Determine the [x, y] coordinate at the center of the cell enclosing the given text.  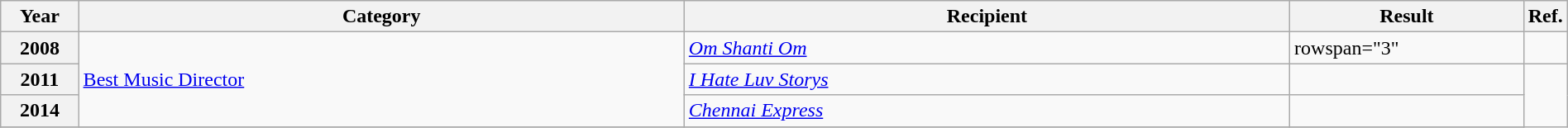
2008 [40, 48]
2011 [40, 79]
Best Music Director [381, 79]
I Hate Luv Storys [987, 79]
rowspan="3" [1408, 48]
Ref. [1545, 17]
Om Shanti Om [987, 48]
Recipient [987, 17]
Category [381, 17]
2014 [40, 111]
Chennai Express [987, 111]
Year [40, 17]
Result [1408, 17]
